Identify which cell holds the provided text, then report its [X, Y] central coordinate. 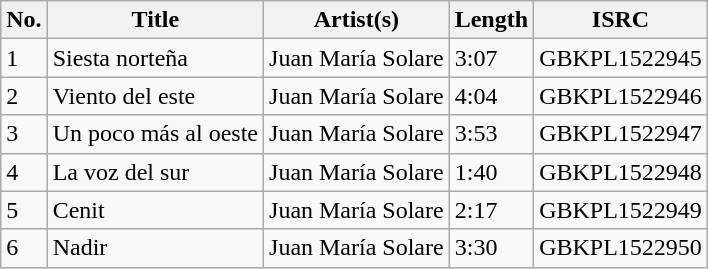
3 [24, 134]
Nadir [155, 248]
2:17 [491, 210]
5 [24, 210]
Siesta norteña [155, 58]
GBKPL1522949 [621, 210]
Artist(s) [357, 20]
1:40 [491, 172]
Un poco más al oeste [155, 134]
4 [24, 172]
3:53 [491, 134]
3:07 [491, 58]
GBKPL1522948 [621, 172]
ISRC [621, 20]
GBKPL1522947 [621, 134]
GBKPL1522945 [621, 58]
No. [24, 20]
6 [24, 248]
GBKPL1522950 [621, 248]
La voz del sur [155, 172]
2 [24, 96]
1 [24, 58]
Viento del este [155, 96]
Length [491, 20]
Cenit [155, 210]
GBKPL1522946 [621, 96]
4:04 [491, 96]
3:30 [491, 248]
Title [155, 20]
